Provide the [x, y] coordinate of the cell's center where the given text is located.  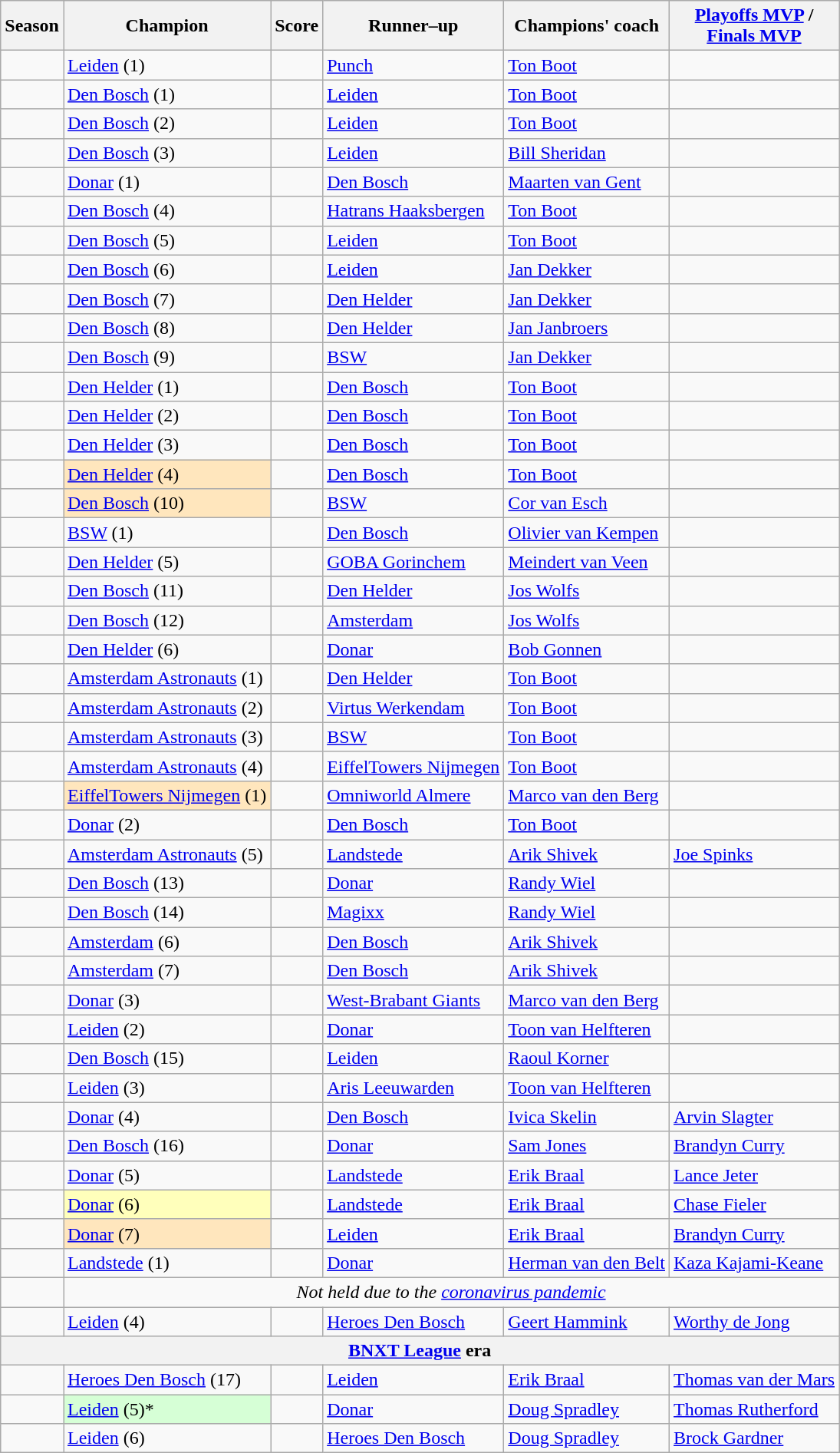
Den Bosch (15) [166, 1058]
Score [297, 26]
Runner–up [413, 26]
Not held due to the coronavirus pandemic [451, 1292]
Virtus Werkendam [413, 708]
Chase Fieler [755, 1204]
Amsterdam [413, 620]
Herman van den Belt [587, 1263]
Amsterdam Astronauts (2) [166, 708]
EiffelTowers Nijmegen [413, 766]
Den Bosch (6) [166, 269]
EiffelTowers Nijmegen (1) [166, 795]
Donar (5) [166, 1175]
Den Bosch (5) [166, 240]
Den Bosch (16) [166, 1146]
Den Bosch (11) [166, 591]
Joe Spinks [755, 854]
Leiden (2) [166, 1029]
Den Bosch (3) [166, 153]
Den Bosch (4) [166, 211]
Champion [166, 26]
Donar (3) [166, 1000]
Den Helder (6) [166, 649]
Den Helder (5) [166, 562]
Thomas Rutherford [755, 1409]
Heroes Den Bosch (17) [166, 1380]
GOBA Gorinchem [413, 562]
Brock Gardner [755, 1438]
Den Bosch (12) [166, 620]
Den Bosch (14) [166, 913]
Leiden (6) [166, 1438]
Arvin Slagter [755, 1117]
BNXT League era [420, 1351]
Donar (6) [166, 1204]
Olivier van Kempen [587, 533]
Thomas van der Mars [755, 1380]
Donar (4) [166, 1117]
Den Helder (2) [166, 416]
Omniworld Almere [413, 795]
Den Helder (1) [166, 386]
Amsterdam Astronauts (5) [166, 854]
Landstede (1) [166, 1263]
Leiden (4) [166, 1321]
Bill Sheridan [587, 153]
Amsterdam Astronauts (4) [166, 766]
Den Helder (4) [166, 474]
Bob Gonnen [587, 649]
Amsterdam Astronauts (3) [166, 737]
Hatrans Haaksbergen [413, 211]
Maarten van Gent [587, 182]
Kaza Kajami-Keane [755, 1263]
Aris Leeuwarden [413, 1088]
Jan Janbroers [587, 328]
Ivica Skelin [587, 1117]
Amsterdam Astronauts (1) [166, 679]
Sam Jones [587, 1146]
Den Bosch (10) [166, 504]
BSW (1) [166, 533]
Den Bosch (8) [166, 328]
Donar (7) [166, 1233]
Lance Jeter [755, 1175]
Amsterdam (6) [166, 942]
Den Bosch (13) [166, 883]
Champions' coach [587, 26]
Den Bosch (7) [166, 299]
West-Brabant Giants [413, 1000]
Meindert van Veen [587, 562]
Leiden (1) [166, 65]
Den Bosch (2) [166, 124]
Amsterdam (7) [166, 971]
Cor van Esch [587, 504]
Den Helder (3) [166, 445]
Leiden (3) [166, 1088]
Season [32, 26]
Playoffs MVP / Finals MVP [755, 26]
Punch [413, 65]
Magixx [413, 913]
Worthy de Jong [755, 1321]
Donar (2) [166, 824]
Leiden (5)* [166, 1409]
Den Bosch (1) [166, 94]
Den Bosch (9) [166, 357]
Donar (1) [166, 182]
Geert Hammink [587, 1321]
Raoul Korner [587, 1058]
